Find where the given text appears and provide that cell's center as (x, y) coordinate. 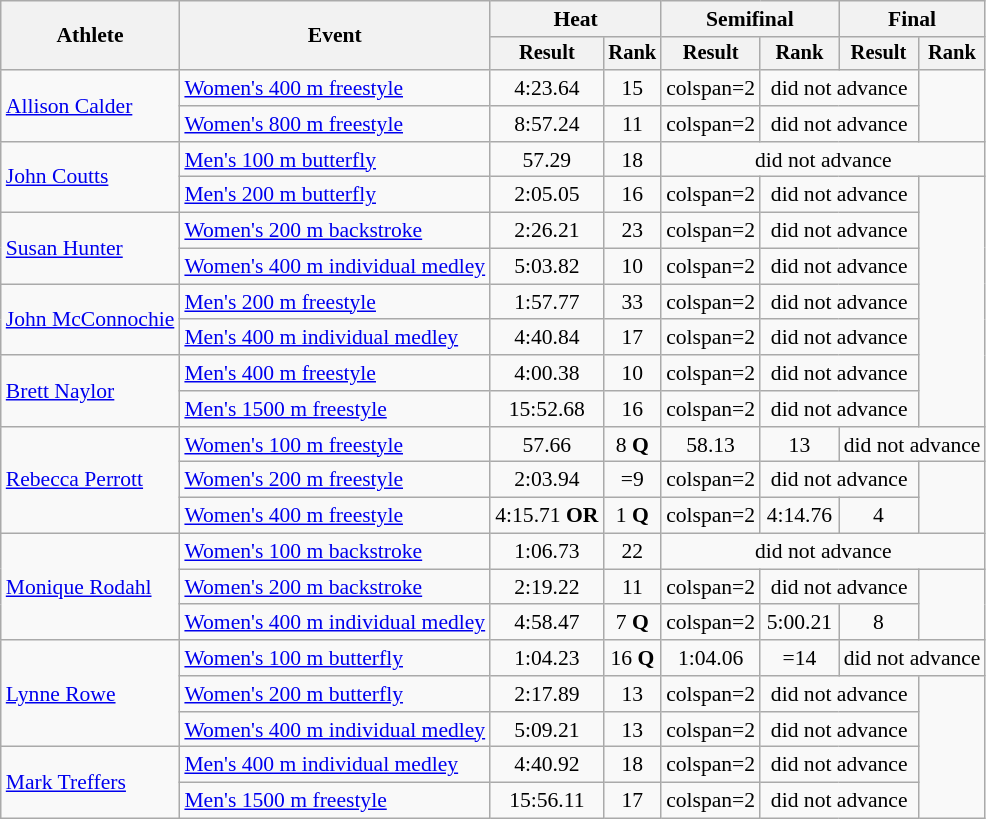
4:14.76 (800, 516)
Monique Rodahl (90, 588)
15 (632, 88)
Men's 200 m freestyle (334, 302)
1:04.06 (710, 658)
1 Q (632, 516)
2:17.89 (546, 694)
Women's 200 m freestyle (334, 480)
Heat (576, 19)
Susan Hunter (90, 248)
22 (632, 552)
33 (632, 302)
23 (632, 231)
2:05.05 (546, 195)
58.13 (710, 445)
2:03.94 (546, 480)
15:52.68 (546, 409)
Women's 100 m freestyle (334, 445)
Lynne Rowe (90, 694)
1:57.77 (546, 302)
Women's 100 m backstroke (334, 552)
Athlete (90, 36)
5:03.82 (546, 267)
4:58.47 (546, 623)
16 Q (632, 658)
Rebecca Perrott (90, 480)
57.66 (546, 445)
7 Q (632, 623)
8 Q (632, 445)
Semifinal (750, 19)
John Coutts (90, 178)
4 (879, 516)
Men's 200 m butterfly (334, 195)
Final (912, 19)
Men's 100 m butterfly (334, 160)
Men's 400 m freestyle (334, 373)
4:00.38 (546, 373)
2:26.21 (546, 231)
15:56.11 (546, 801)
57.29 (546, 160)
Allison Calder (90, 106)
Women's 200 m butterfly (334, 694)
1:06.73 (546, 552)
8:57.24 (546, 124)
Brett Naylor (90, 390)
John McConnochie (90, 320)
=14 (800, 658)
5:00.21 (800, 623)
4:15.71 OR (546, 516)
8 (879, 623)
Women's 100 m butterfly (334, 658)
4:23.64 (546, 88)
4:40.84 (546, 338)
2:19.22 (546, 587)
Women's 800 m freestyle (334, 124)
4:40.92 (546, 765)
Mark Treffers (90, 782)
1:04.23 (546, 658)
5:09.21 (546, 730)
=9 (632, 480)
Event (334, 36)
